For the text-containing cell, return its midpoint in (x, y) coordinate format. 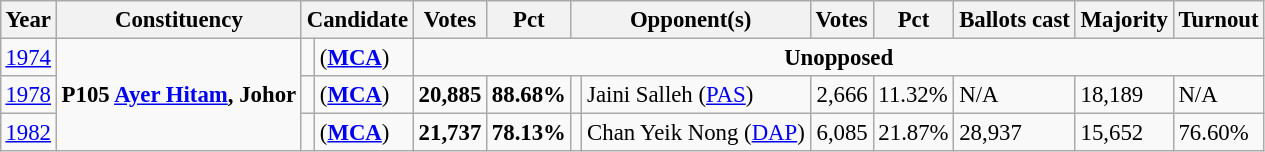
Candidate (357, 20)
Unopposed (838, 57)
Opponent(s) (690, 20)
Chan Yeik Nong (DAP) (696, 133)
88.68% (530, 95)
21,737 (450, 133)
6,085 (842, 133)
76.60% (1218, 133)
Turnout (1218, 20)
1978 (28, 95)
20,885 (450, 95)
Ballots cast (1014, 20)
1982 (28, 133)
11.32% (914, 95)
78.13% (530, 133)
Majority (1124, 20)
P105 Ayer Hitam, Johor (178, 94)
Year (28, 20)
15,652 (1124, 133)
28,937 (1014, 133)
2,666 (842, 95)
1974 (28, 57)
Jaini Salleh (PAS) (696, 95)
18,189 (1124, 95)
21.87% (914, 133)
Constituency (178, 20)
